For the text-containing cell, return its midpoint in [X, Y] coordinate format. 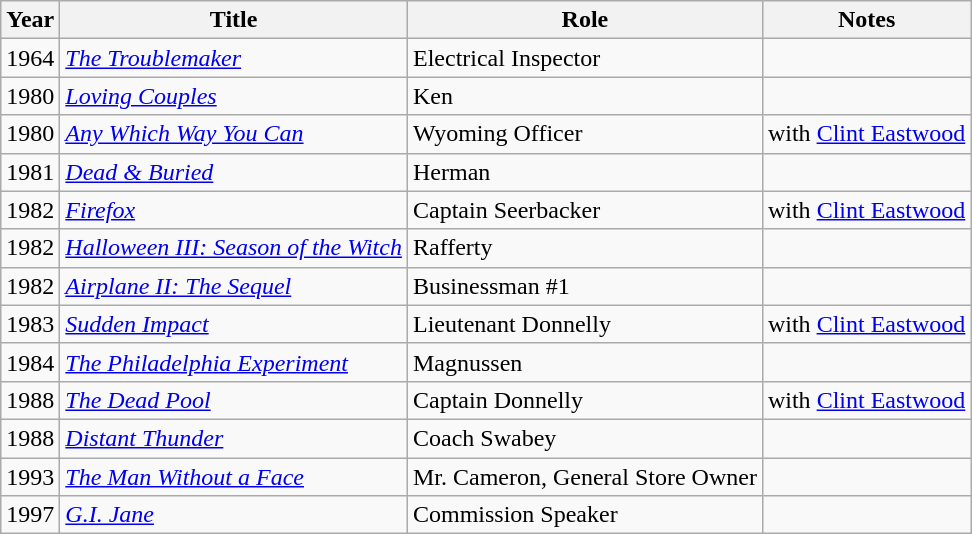
The Philadelphia Experiment [234, 362]
Any Which Way You Can [234, 134]
Firefox [234, 210]
The Dead Pool [234, 400]
1993 [30, 477]
Rafferty [584, 248]
Dead & Buried [234, 172]
Captain Seerbacker [584, 210]
Captain Donnelly [584, 400]
Airplane II: The Sequel [234, 286]
Magnussen [584, 362]
Notes [866, 20]
G.I. Jane [234, 515]
Electrical Inspector [584, 58]
Ken [584, 96]
Commission Speaker [584, 515]
Businessman #1 [584, 286]
1997 [30, 515]
Sudden Impact [234, 324]
Year [30, 20]
The Man Without a Face [234, 477]
Herman [584, 172]
1984 [30, 362]
Coach Swabey [584, 438]
1981 [30, 172]
Loving Couples [234, 96]
Halloween III: Season of the Witch [234, 248]
1964 [30, 58]
Mr. Cameron, General Store Owner [584, 477]
Title [234, 20]
The Troublemaker [234, 58]
Wyoming Officer [584, 134]
Role [584, 20]
1983 [30, 324]
Distant Thunder [234, 438]
Lieutenant Donnelly [584, 324]
